Output the (x, y) coordinate of the center of the cell containing the given text.  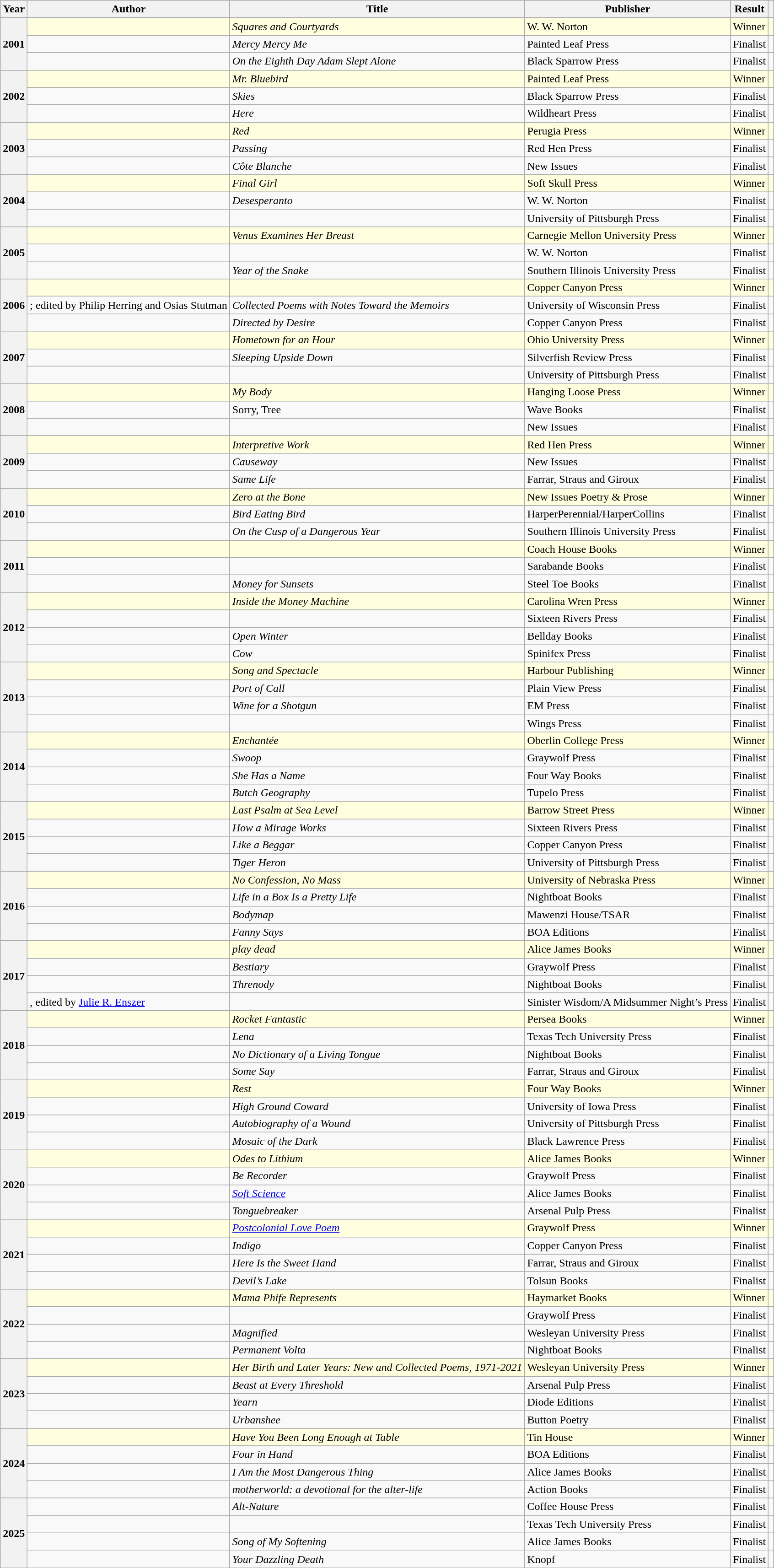
2015 (14, 836)
Sorry, Tree (377, 410)
Button Poetry (628, 1420)
Wine for a Shotgun (377, 706)
2002 (14, 96)
Côte Blanche (377, 166)
Venus Examines Her Breast (377, 236)
Same Life (377, 479)
Desesperanto (377, 200)
2019 (14, 1115)
2005 (14, 253)
Action Books (628, 1489)
motherworld: a devotional for the alter-life (377, 1489)
EM Press (628, 706)
2013 (14, 697)
Open Winter (377, 636)
Tiger Heron (377, 862)
Mercy Mercy Me (377, 44)
2018 (14, 1045)
2021 (14, 1254)
; edited by Philip Herring and Osias Stutman (129, 305)
Enchantée (377, 740)
Cow (377, 653)
Threnody (377, 984)
Alt-Nature (377, 1507)
Zero at the Bone (377, 496)
Bird Eating Bird (377, 514)
Life in a Box Is a Pretty Life (377, 897)
2008 (14, 410)
Inside the Money Machine (377, 601)
Mama Phife Represents (377, 1298)
Persea Books (628, 1019)
Ohio University Press (628, 340)
2020 (14, 1185)
Four in Hand (377, 1455)
2003 (14, 148)
Barrow Street Press (628, 810)
New Issues Poetry & Prose (628, 496)
Your Dazzling Death (377, 1559)
Silverfish Review Press (628, 357)
Fanny Says (377, 932)
Oberlin College Press (628, 740)
Money for Sunsets (377, 584)
Here Is the Sweet Hand (377, 1263)
My Body (377, 392)
Steel Toe Books (628, 584)
Bellday Books (628, 636)
Port of Call (377, 688)
Postcolonial Love Poem (377, 1228)
Interpretive Work (377, 444)
2011 (14, 566)
Sinister Wisdom/A Midsummer Night’s Press (628, 1002)
Soft Science (377, 1193)
Yearn (377, 1402)
Final Girl (377, 183)
Song of My Softening (377, 1541)
Tonguebreaker (377, 1211)
Wings Press (628, 723)
2007 (14, 357)
Coach House Books (628, 549)
Red (377, 131)
Sarabande Books (628, 566)
On the Cusp of a Dangerous Year (377, 532)
Hanging Loose Press (628, 392)
Her Birth and Later Years: New and Collected Poems, 1971-2021 (377, 1368)
Spinifex Press (628, 653)
Tolsun Books (628, 1280)
Author (129, 9)
How a Mirage Works (377, 828)
I Am the Most Dangerous Thing (377, 1472)
Devil’s Lake (377, 1280)
Black Lawrence Press (628, 1141)
Coffee House Press (628, 1507)
Be Recorder (377, 1176)
2012 (14, 627)
No Dictionary of a Living Tongue (377, 1054)
Tin House (628, 1437)
Squares and Courtyards (377, 27)
Lena (377, 1036)
Beast at Every Threshold (377, 1385)
She Has a Name (377, 776)
University of Wisconsin Press (628, 305)
University of Nebraska Press (628, 880)
Last Psalm at Sea Level (377, 810)
Like a Beggar (377, 845)
Soft Skull Press (628, 183)
Swoop (377, 758)
Causeway (377, 462)
, edited by Julie R. Enszer (129, 1002)
Autobiography of a Wound (377, 1124)
Year of the Snake (377, 270)
Some Say (377, 1072)
Mawenzi House/TSAR (628, 915)
Year (14, 9)
On the Eighth Day Adam Slept Alone (377, 61)
Publisher (628, 9)
Odes to Lithium (377, 1158)
Butch Geography (377, 793)
Rocket Fantastic (377, 1019)
2010 (14, 514)
Tupelo Press (628, 793)
Permanent Volta (377, 1350)
Diode Editions (628, 1402)
Skies (377, 96)
2016 (14, 906)
Title (377, 9)
Indigo (377, 1245)
Harbour Publishing (628, 671)
Bodymap (377, 915)
2022 (14, 1324)
Wave Books (628, 410)
Mr. Bluebird (377, 79)
Perugia Press (628, 131)
Mosaic of the Dark (377, 1141)
Knopf (628, 1559)
Magnified (377, 1333)
Carolina Wren Press (628, 601)
University of Iowa Press (628, 1106)
2009 (14, 462)
2001 (14, 44)
Wildheart Press (628, 113)
Plain View Press (628, 688)
Result (749, 9)
2004 (14, 200)
play dead (377, 949)
Here (377, 113)
2017 (14, 975)
2024 (14, 1463)
2014 (14, 766)
Song and Spectacle (377, 671)
No Confession, No Mass (377, 880)
Bestiary (377, 967)
Rest (377, 1089)
Urbanshee (377, 1420)
Hometown for an Hour (377, 340)
2025 (14, 1533)
Carnegie Mellon University Press (628, 236)
Have You Been Long Enough at Table (377, 1437)
Collected Poems with Notes Toward the Memoirs (377, 305)
High Ground Coward (377, 1106)
HarperPerennial/HarperCollins (628, 514)
Passing (377, 148)
2006 (14, 305)
Haymarket Books (628, 1298)
Sleeping Upside Down (377, 357)
2023 (14, 1394)
Directed by Desire (377, 323)
